From the cell containing the given text, extract its center point as [X, Y] coordinate. 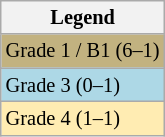
Legend [83, 17]
Grade 1 / B1 (6–1) [83, 51]
Grade 3 (0–1) [83, 85]
Grade 4 (1–1) [83, 118]
